Search for the cell housing the specified text and yield its [x, y] center coordinate. 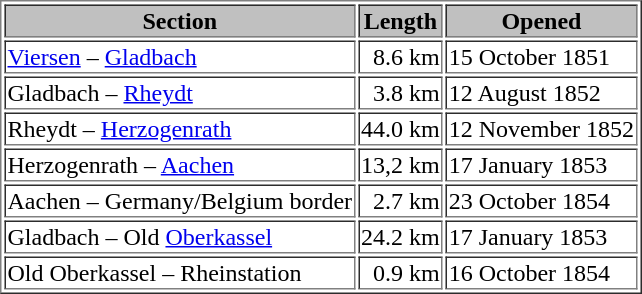
13,2 km [400, 164]
Gladbach – Rheydt [180, 92]
Aachen – Germany/Belgium border [180, 200]
0.9 km [400, 272]
8.6 km [400, 56]
23 October 1854 [542, 200]
12 November 1852 [542, 128]
24.2 km [400, 236]
Section [180, 20]
12 August 1852 [542, 92]
3.8 km [400, 92]
16 October 1854 [542, 272]
Rheydt – Herzogenrath [180, 128]
15 October 1851 [542, 56]
Opened [542, 20]
Old Oberkassel – Rheinstation [180, 272]
Gladbach – Old Oberkassel [180, 236]
Herzogenrath – Aachen [180, 164]
Length [400, 20]
Viersen – Gladbach [180, 56]
44.0 km [400, 128]
2.7 km [400, 200]
